Find where the given text appears and provide that cell's center as (x, y) coordinate. 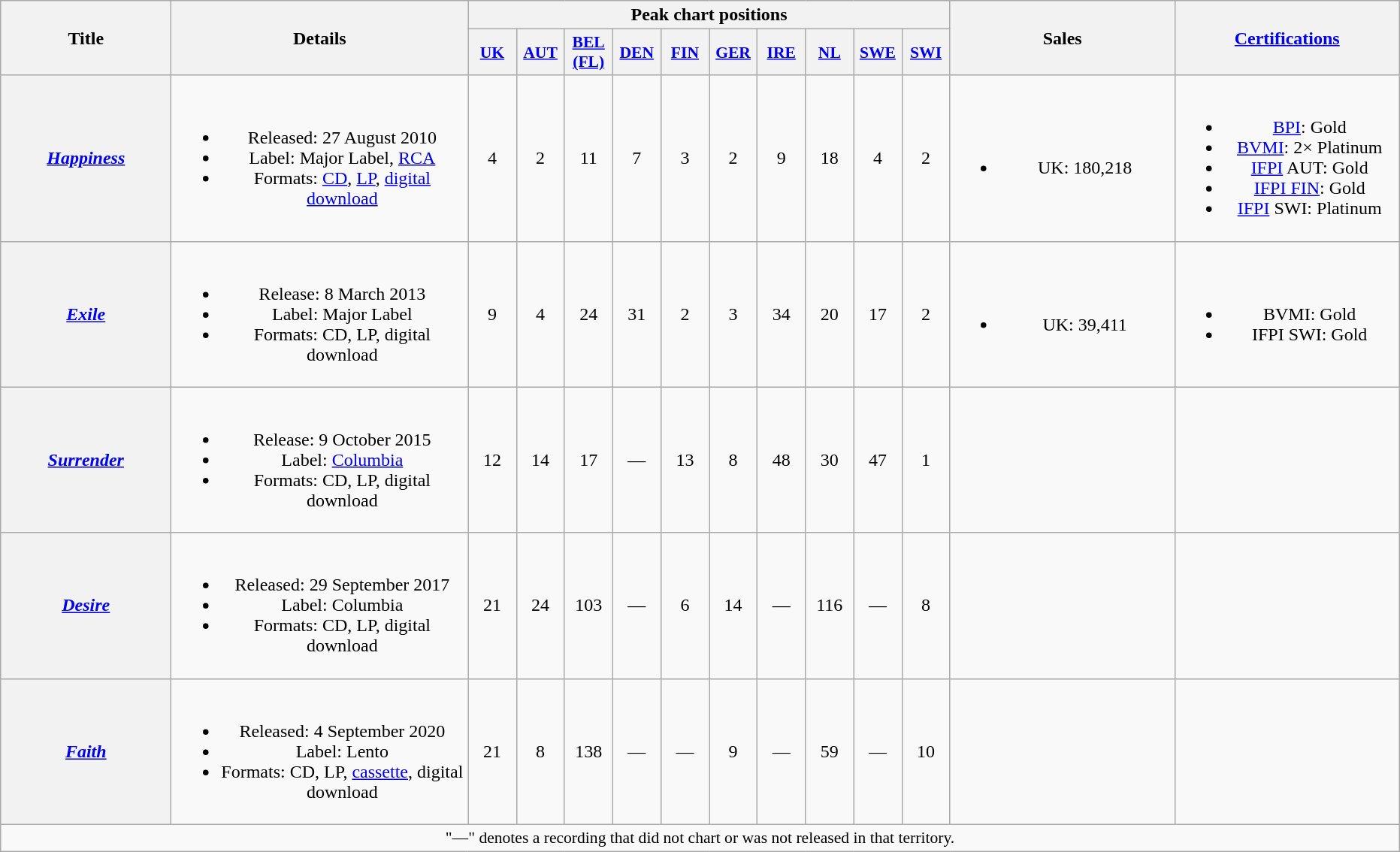
11 (588, 158)
18 (830, 158)
"—" denotes a recording that did not chart or was not released in that territory. (700, 838)
47 (878, 460)
34 (782, 314)
DEN (637, 53)
Released: 27 August 2010Label: Major Label, RCAFormats: CD, LP, digital download (320, 158)
BEL (FL) (588, 53)
BPI: GoldBVMI: 2× PlatinumIFPI AUT: GoldIFPI FIN: GoldIFPI SWI: Platinum (1287, 158)
10 (926, 751)
48 (782, 460)
NL (830, 53)
SWI (926, 53)
GER (733, 53)
FIN (685, 53)
AUT (540, 53)
59 (830, 751)
Released: 29 September 2017Label: ColumbiaFormats: CD, LP, digital download (320, 606)
SWE (878, 53)
12 (492, 460)
1 (926, 460)
Title (86, 38)
6 (685, 606)
UK (492, 53)
Released: 4 September 2020Label: LentoFormats: CD, LP, cassette, digital download (320, 751)
Faith (86, 751)
Details (320, 38)
Release: 9 October 2015Label: ColumbiaFormats: CD, LP, digital download (320, 460)
Happiness (86, 158)
UK: 180,218 (1063, 158)
138 (588, 751)
Peak chart positions (709, 15)
IRE (782, 53)
13 (685, 460)
20 (830, 314)
7 (637, 158)
31 (637, 314)
103 (588, 606)
Certifications (1287, 38)
Sales (1063, 38)
Exile (86, 314)
UK: 39,411 (1063, 314)
BVMI: GoldIFPI SWI: Gold (1287, 314)
116 (830, 606)
30 (830, 460)
Release: 8 March 2013Label: Major LabelFormats: CD, LP, digital download (320, 314)
Desire (86, 606)
Surrender (86, 460)
